Extract the (X, Y) coordinate from the center of the cell holding the provided text.  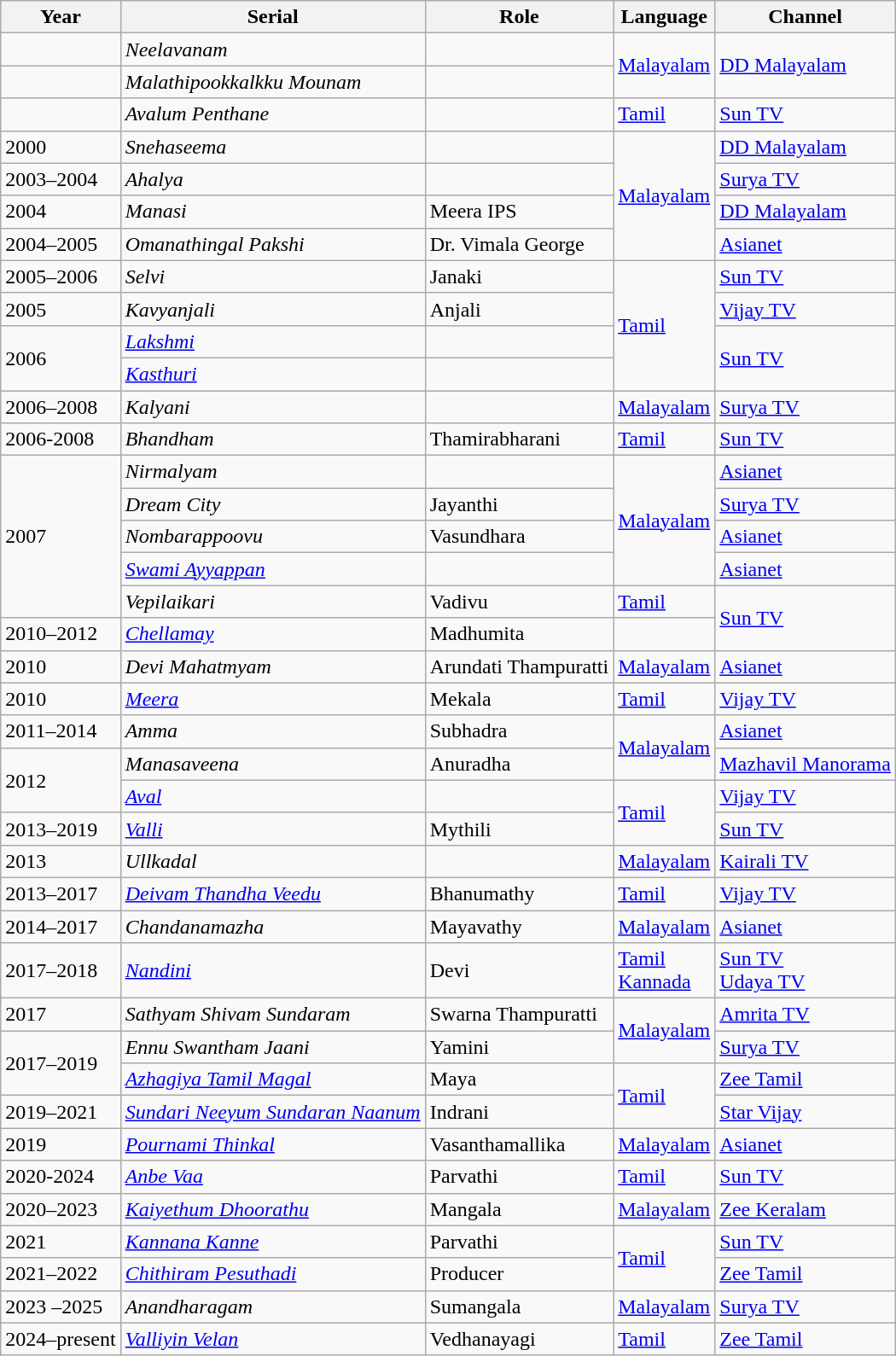
2000 (61, 147)
Selvi (273, 276)
Subhadra (519, 731)
Jayanthi (519, 504)
2021 (61, 1242)
2020-2024 (61, 1177)
Vedhanayagi (519, 1339)
Sathyam Shivam Sundaram (273, 1015)
Dr. Vimala George (519, 244)
Kavyanjali (273, 309)
Devi (519, 971)
Vasundhara (519, 537)
Star Vijay (806, 1112)
Maya (519, 1080)
Pournami Thinkal (273, 1144)
Amma (273, 731)
Devi Mahatmyam (273, 666)
2005–2006 (61, 276)
Mayavathy (519, 926)
Vepilaikari (273, 602)
Zee Keralam (806, 1209)
Amrita TV (806, 1015)
Thamirabharani (519, 439)
Snehaseema (273, 147)
Chandanamazha (273, 926)
Indrani (519, 1112)
2013–2019 (61, 829)
2017 (61, 1015)
Mythili (519, 829)
Dream City (273, 504)
2013–2017 (61, 893)
2004–2005 (61, 244)
2017–2019 (61, 1063)
Nombarappoovu (273, 537)
Valliyin Velan (273, 1339)
2014–2017 (61, 926)
2010–2012 (61, 634)
Sun TV Udaya TV (806, 971)
Deivam Thandha Veedu (273, 893)
Avalum Penthane (273, 114)
Aval (273, 796)
2007 (61, 537)
Kairali TV (806, 861)
Mangala (519, 1209)
Nandini (273, 971)
Nirmalyam (273, 472)
Tamil Kannada (664, 971)
Yamini (519, 1047)
2017–2018 (61, 971)
Mekala (519, 699)
Meera IPS (519, 212)
Ennu Swantham Jaani (273, 1047)
Janaki (519, 276)
Omanathingal Pakshi (273, 244)
2011–2014 (61, 731)
2019 (61, 1144)
Anjali (519, 309)
Anbe Vaa (273, 1177)
2004 (61, 212)
Producer (519, 1274)
2023 –2025 (61, 1307)
Valli (273, 829)
Manasi (273, 212)
Language (664, 17)
2024–present (61, 1339)
2020–2023 (61, 1209)
Vasanthamallika (519, 1144)
Role (519, 17)
Ullkadal (273, 861)
Chithiram Pesuthadi (273, 1274)
Bhandham (273, 439)
2013 (61, 861)
2012 (61, 780)
Anuradha (519, 764)
Year (61, 17)
2019–2021 (61, 1112)
2005 (61, 309)
Kaiyethum Dhoorathu (273, 1209)
2006 (61, 358)
Malathipookkalkku Mounam (273, 82)
Kasthuri (273, 374)
Madhumita (519, 634)
2003–2004 (61, 179)
Arundati Thampuratti (519, 666)
Manasaveena (273, 764)
2006-2008 (61, 439)
Kannana Kanne (273, 1242)
Azhagiya Tamil Magal (273, 1080)
Swarna Thampuratti (519, 1015)
Meera (273, 699)
Neelavanam (273, 49)
Ahalya (273, 179)
Lakshmi (273, 341)
Anandharagam (273, 1307)
Vadivu (519, 602)
Sumangala (519, 1307)
Sundari Neeyum Sundaran Naanum (273, 1112)
Kalyani (273, 407)
2006–2008 (61, 407)
Bhanumathy (519, 893)
Mazhavil Manorama (806, 764)
Chellamay (273, 634)
2021–2022 (61, 1274)
Channel (806, 17)
Swami Ayyappan (273, 569)
Serial (273, 17)
